For the text-containing cell, return its midpoint in [x, y] coordinate format. 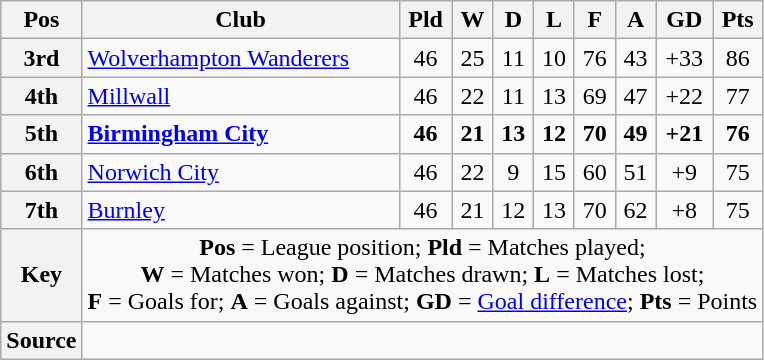
47 [636, 96]
Wolverhampton Wanderers [240, 58]
Birmingham City [240, 134]
GD [684, 20]
Key [42, 275]
6th [42, 172]
51 [636, 172]
Source [42, 340]
5th [42, 134]
43 [636, 58]
W [472, 20]
25 [472, 58]
+8 [684, 210]
Pos [42, 20]
60 [594, 172]
9 [514, 172]
+22 [684, 96]
L [554, 20]
Burnley [240, 210]
+21 [684, 134]
77 [738, 96]
Pld [426, 20]
D [514, 20]
15 [554, 172]
86 [738, 58]
+33 [684, 58]
4th [42, 96]
49 [636, 134]
62 [636, 210]
7th [42, 210]
Millwall [240, 96]
Pts [738, 20]
3rd [42, 58]
69 [594, 96]
F [594, 20]
+9 [684, 172]
Club [240, 20]
10 [554, 58]
A [636, 20]
Norwich City [240, 172]
